Provide the (x, y) coordinate of the cell's center where the given text is located.  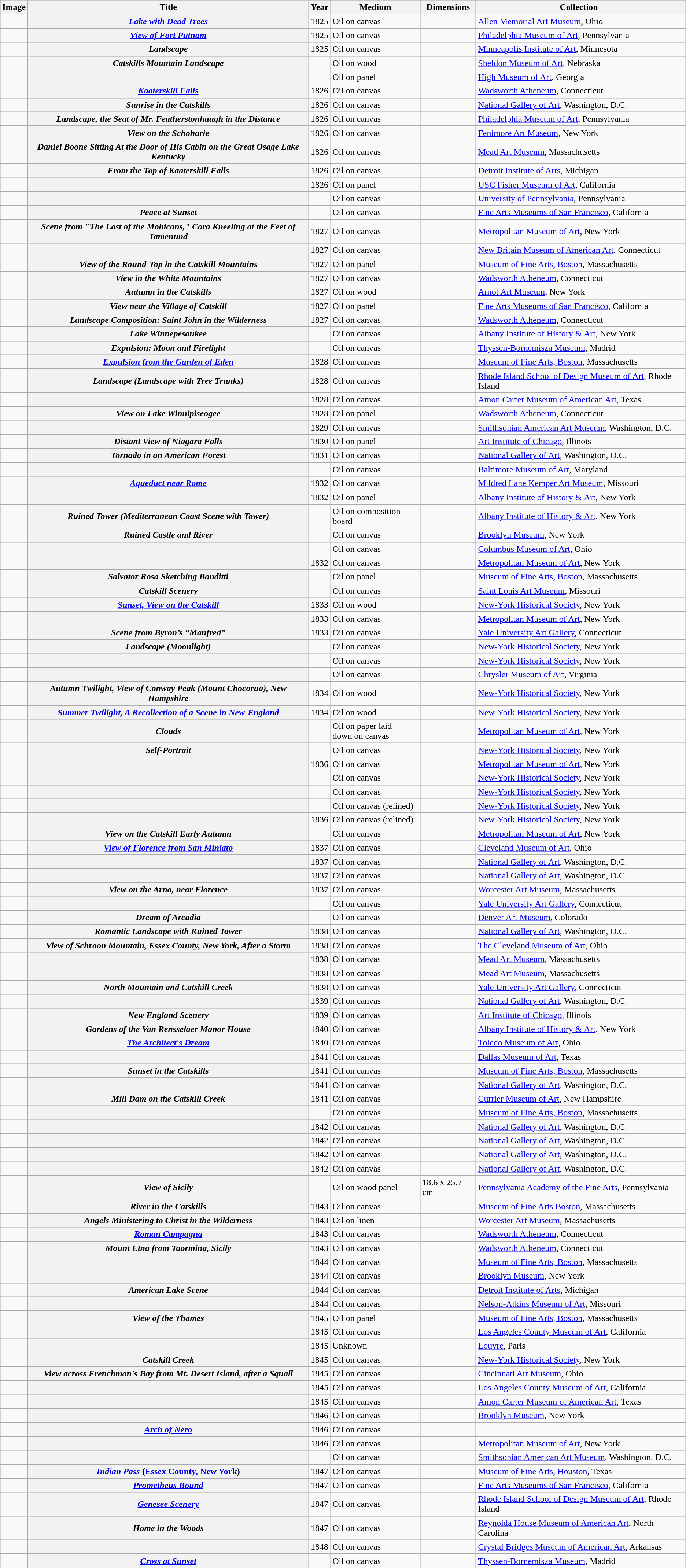
Ruined Tower (Mediterranean Coast Scene with Tower) (169, 516)
View of the Round-Top in the Catskill Mountains (169, 264)
Museum of Fine Arts Boston, Massachusetts (579, 1206)
Mill Dam on the Catskill Creek (169, 1099)
Unknown (375, 1346)
Sheldon Museum of Art, Nebraska (579, 63)
Clouds (169, 731)
Cleveland Museum of Art, Ohio (579, 848)
River in the Catskills (169, 1206)
Distant View of Niagara Falls (169, 442)
Landscape (Moonlight) (169, 646)
Oil on composition board (375, 516)
Prometheus Bound (169, 1485)
View of Fort Putnam (169, 35)
View on the Schoharie (169, 133)
Minneapolis Institute of Art, Minnesota (579, 49)
Summer Twilight, A Recollection of a Scene in New-England (169, 712)
View of Florence from San Miniato (169, 848)
Lake with Dead Trees (169, 21)
Daniel Boone Sitting At the Door of His Cabin on the Great Osage Lake Kentucky (169, 152)
1848 (320, 1547)
View on the Arno, near Florence (169, 889)
North Mountain and Catskill Creek (169, 987)
Romantic Landscape with Ruined Tower (169, 931)
Ruined Castle and River (169, 535)
University of Pennsylvania, Pennsylvania (579, 199)
Home in the Woods (169, 1528)
Year (320, 7)
Pennsylvania Academy of the Fine Arts, Pennsylvania (579, 1187)
Cross at Sunset (169, 1561)
Mildred Lane Kemper Art Museum, Missouri (579, 483)
View on Lake Winnipiseogee (169, 413)
Oil on paper laiddown on canvas (375, 731)
Angels Ministering to Christ in the Wilderness (169, 1220)
Genesee Scenery (169, 1504)
New Britain Museum of American Art, Connecticut (579, 250)
Catskills Mountain Landscape (169, 63)
View of Sicily (169, 1187)
Aqueduct near Rome (169, 483)
The Cleveland Museum of Art, Ohio (579, 945)
Autumn in the Catskills (169, 292)
Louvre, Paris (579, 1346)
1831 (320, 455)
Nelson-Atkins Museum of Art, Missouri (579, 1304)
Medium (375, 7)
Oil on wood panel (375, 1187)
Tornado in an American Forest (169, 455)
Expulsion: Moon and Firelight (169, 348)
View of Schroon Mountain, Essex County, New York, After a Storm (169, 945)
View near the Village of Catskill (169, 306)
Landscape, the Seat of Mr. Featherstonhaugh in the Distance (169, 119)
Indian Pass (Essex County, New York) (169, 1471)
Dimensions (448, 7)
Peace at Sunset (169, 213)
USC Fisher Museum of Art, California (579, 184)
American Lake Scene (169, 1290)
From the Top of Kaaterskill Falls (169, 170)
Landscape (169, 49)
View across Frenchman's Bay from Mt. Desert Island, after a Squall (169, 1374)
Allen Memorial Art Museum, Ohio (579, 21)
Arnot Art Museum, New York (579, 292)
Scene from "The Last of the Mohicans," Cora Kneeling at the Feet of Tamenund (169, 232)
Sunset, View on the Catskill (169, 605)
Image (14, 7)
1829 (320, 428)
Columbus Museum of Art, Ohio (579, 549)
Kaaterskill Falls (169, 91)
View of the Thames (169, 1318)
Baltimore Museum of Art, Maryland (579, 469)
Saint Louis Art Museum, Missouri (579, 591)
Landscape Composition: Saint John in the Wilderness (169, 320)
Sunset in the Catskills (169, 1071)
Dallas Museum of Art, Texas (579, 1057)
New England Scenery (169, 1015)
Roman Campagna (169, 1234)
1830 (320, 442)
View on the Catskill Early Autumn (169, 834)
Oil on linen (375, 1220)
Crystal Bridges Museum of American Art, Arkansas (579, 1547)
Toledo Museum of Art, Ohio (579, 1043)
Dream of Arcadia (169, 918)
Mount Etna from Taormina, Sicily (169, 1248)
High Museum of Art, Georgia (579, 77)
Landscape (Landscape with Tree Trunks) (169, 380)
Cincinnati Art Museum, Ohio (579, 1374)
Title (169, 7)
Self-Portrait (169, 750)
Catskill Scenery (169, 591)
Arch of Nero (169, 1429)
Collection (579, 7)
Autumn Twilight, View of Conway Peak (Mount Chocorua), New Hampshire (169, 693)
Fenimore Art Museum, New York (579, 133)
Salvator Rosa Sketching Banditti (169, 577)
Gardens of the Van Rensselaer Manor House (169, 1029)
View in the White Mountains (169, 278)
Denver Art Museum, Colorado (579, 918)
Lake Winnepesaukee (169, 334)
Scene from Byron’s “Manfred” (169, 632)
Sunrise in the Catskills (169, 105)
18.6 x 25.7 cm (448, 1187)
Expulsion from the Garden of Eden (169, 362)
Currier Museum of Art, New Hampshire (579, 1099)
The Architect's Dream (169, 1043)
Museum of Fine Arts, Houston, Texas (579, 1471)
Reynolda House Museum of American Art, North Carolina (579, 1528)
Catskill Creek (169, 1360)
Chrysler Museum of Art, Virginia (579, 675)
